Find where the given text appears and provide that cell's center as (x, y) coordinate. 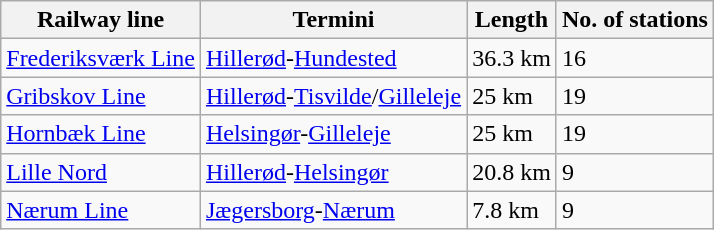
7.8 km (512, 210)
Hillerød-Tisvilde/Gilleleje (333, 96)
Lille Nord (101, 172)
Hillerød-Hundested (333, 58)
Nærum Line (101, 210)
Length (512, 20)
16 (634, 58)
Hillerød-Helsingør (333, 172)
36.3 km (512, 58)
Helsingør-Gilleleje (333, 134)
Jægersborg-Nærum (333, 210)
Railway line (101, 20)
Frederiksværk Line (101, 58)
Termini (333, 20)
Gribskov Line (101, 96)
Hornbæk Line (101, 134)
20.8 km (512, 172)
No. of stations (634, 20)
